Return the (X, Y) coordinate for the center point of the cell that contains the specified text.  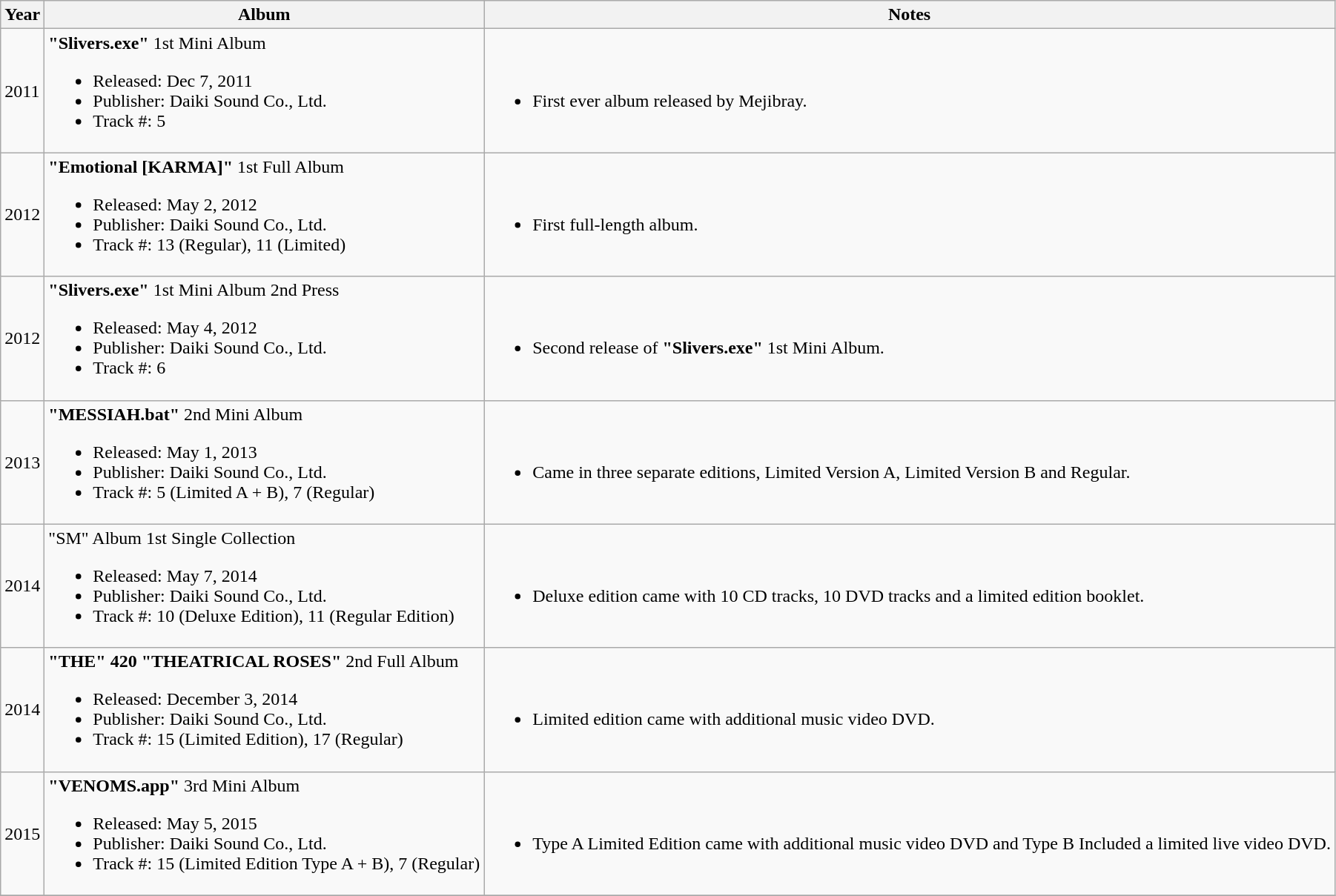
Type A Limited Edition came with additional music video DVD and Type B Included a limited live video DVD. (910, 833)
Notes (910, 15)
2015 (22, 833)
Limited edition came with additional music video DVD. (910, 710)
"VENOMS.app" 3rd Mini AlbumReleased: May 5, 2015Publisher: Daiki Sound Co., Ltd.Track #: 15 (Limited Edition Type A + B), 7 (Regular) (264, 833)
Deluxe edition came with 10 CD tracks, 10 DVD tracks and a limited edition booklet. (910, 585)
"MESSIAH.bat" 2nd Mini AlbumReleased: May 1, 2013Publisher: Daiki Sound Co., Ltd.Track #: 5 (Limited A + B), 7 (Regular) (264, 462)
First full-length album. (910, 215)
"THE" 420 "THEATRICAL ROSES" 2nd Full AlbumReleased: December 3, 2014Publisher: Daiki Sound Co., Ltd.Track #: 15 (Limited Edition), 17 (Regular) (264, 710)
"SM" Album 1st Single CollectionReleased: May 7, 2014Publisher: Daiki Sound Co., Ltd.Track #: 10 (Deluxe Edition), 11 (Regular Edition) (264, 585)
"Slivers.exe" 1st Mini AlbumReleased: Dec 7, 2011Publisher: Daiki Sound Co., Ltd.Track #: 5 (264, 90)
"Emotional [KARMA]" 1st Full AlbumReleased: May 2, 2012Publisher: Daiki Sound Co., Ltd.Track #: 13 (Regular), 11 (Limited) (264, 215)
Year (22, 15)
2013 (22, 462)
Came in three separate editions, Limited Version A, Limited Version B and Regular. (910, 462)
First ever album released by Mejibray. (910, 90)
"Slivers.exe" 1st Mini Album 2nd PressReleased: May 4, 2012Publisher: Daiki Sound Co., Ltd.Track #: 6 (264, 338)
Second release of "Slivers.exe" 1st Mini Album. (910, 338)
2011 (22, 90)
Album (264, 15)
